Extract the (x, y) coordinate from the center of the cell holding the provided text.  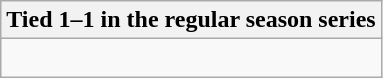
Tied 1–1 in the regular season series (191, 20)
